Search for the cell housing the specified text and yield its (X, Y) center coordinate. 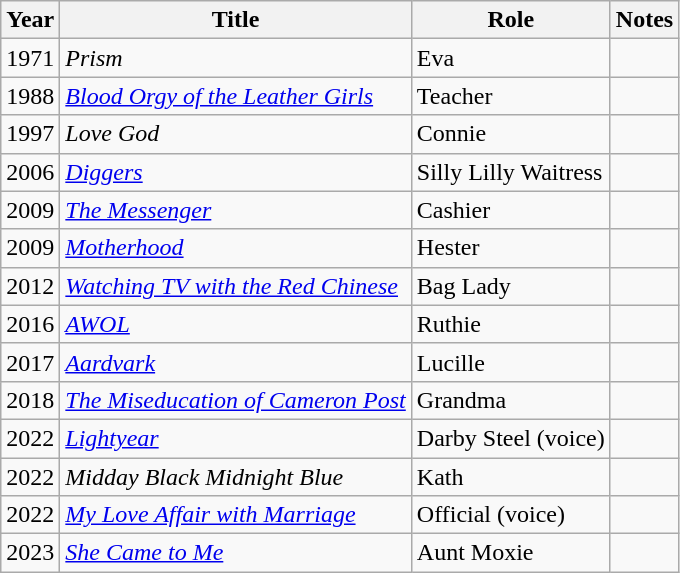
Cashier (510, 210)
Silly Lilly Waitress (510, 172)
Watching TV with the Red Chinese (236, 286)
Eva (510, 58)
Diggers (236, 172)
Grandma (510, 400)
1988 (30, 96)
Hester (510, 248)
Title (236, 20)
Notes (644, 20)
Year (30, 20)
Midday Black Midnight Blue (236, 477)
1971 (30, 58)
Teacher (510, 96)
Kath (510, 477)
Love God (236, 134)
Lightyear (236, 438)
2017 (30, 362)
Role (510, 20)
Bag Lady (510, 286)
2023 (30, 553)
1997 (30, 134)
The Messenger (236, 210)
2018 (30, 400)
My Love Affair with Marriage (236, 515)
Lucille (510, 362)
2012 (30, 286)
The Miseducation of Cameron Post (236, 400)
Official (voice) (510, 515)
She Came to Me (236, 553)
Ruthie (510, 324)
Connie (510, 134)
Prism (236, 58)
Darby Steel (voice) (510, 438)
AWOL (236, 324)
Blood Orgy of the Leather Girls (236, 96)
Motherhood (236, 248)
Aunt Moxie (510, 553)
2016 (30, 324)
Aardvark (236, 362)
2006 (30, 172)
